Return the (x, y) coordinate for the center point of the cell that contains the specified text.  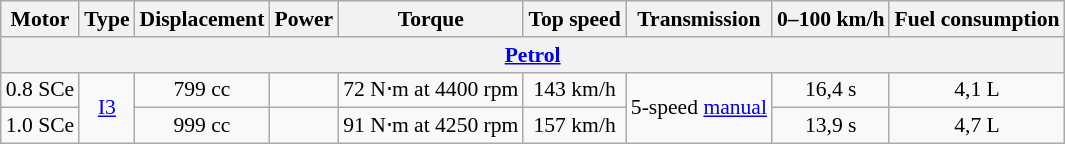
Transmission (699, 19)
999 cc (202, 126)
Torque (430, 19)
799 cc (202, 90)
4,7 L (976, 126)
13,9 s (830, 126)
16,4 s (830, 90)
91 N⋅m at 4250 rpm (430, 126)
4,1 L (976, 90)
Type (106, 19)
Motor (40, 19)
0.8 SCe (40, 90)
Top speed (574, 19)
5-speed manual (699, 108)
Power (304, 19)
157 km/h (574, 126)
143 km/h (574, 90)
0–100 km/h (830, 19)
Fuel consumption (976, 19)
72 N⋅m at 4400 rpm (430, 90)
I3 (106, 108)
1.0 SCe (40, 126)
Displacement (202, 19)
Petrol (533, 55)
